Provide the [x, y] coordinate of the cell's center where the given text is located.  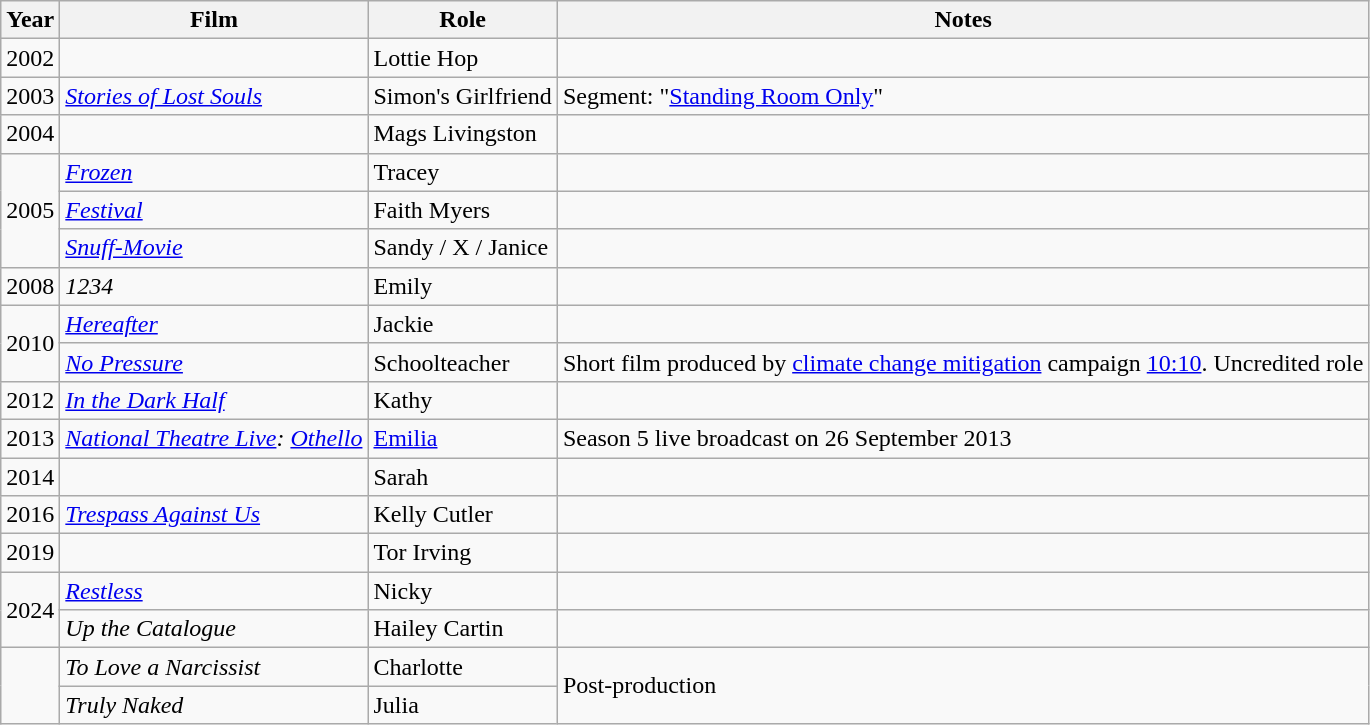
Trespass Against Us [214, 515]
Sarah [462, 477]
Truly Naked [214, 705]
Season 5 live broadcast on 26 September 2013 [963, 438]
Post-production [963, 686]
Festival [214, 210]
Notes [963, 20]
Tor Irving [462, 553]
2005 [30, 210]
National Theatre Live: Othello [214, 438]
Charlotte [462, 667]
1234 [214, 286]
Sandy / X / Janice [462, 248]
Hailey Cartin [462, 629]
Film [214, 20]
No Pressure [214, 362]
Tracey [462, 172]
Stories of Lost Souls [214, 96]
Restless [214, 591]
Short film produced by climate change mitigation campaign 10:10. Uncredited role [963, 362]
Emilia [462, 438]
Hereafter [214, 324]
2003 [30, 96]
Snuff-Movie [214, 248]
Julia [462, 705]
Frozen [214, 172]
Emily [462, 286]
To Love a Narcissist [214, 667]
2002 [30, 58]
Lottie Hop [462, 58]
2019 [30, 553]
2008 [30, 286]
Mags Livingston [462, 134]
Kelly Cutler [462, 515]
Schoolteacher [462, 362]
Year [30, 20]
Segment: "Standing Room Only" [963, 96]
2012 [30, 400]
2014 [30, 477]
2004 [30, 134]
2024 [30, 610]
Nicky [462, 591]
In the Dark Half [214, 400]
Up the Catalogue [214, 629]
Simon's Girlfriend [462, 96]
Jackie [462, 324]
2010 [30, 343]
Role [462, 20]
Faith Myers [462, 210]
2016 [30, 515]
2013 [30, 438]
Kathy [462, 400]
